Locate the cell with the specified text and output its (X, Y) center coordinate. 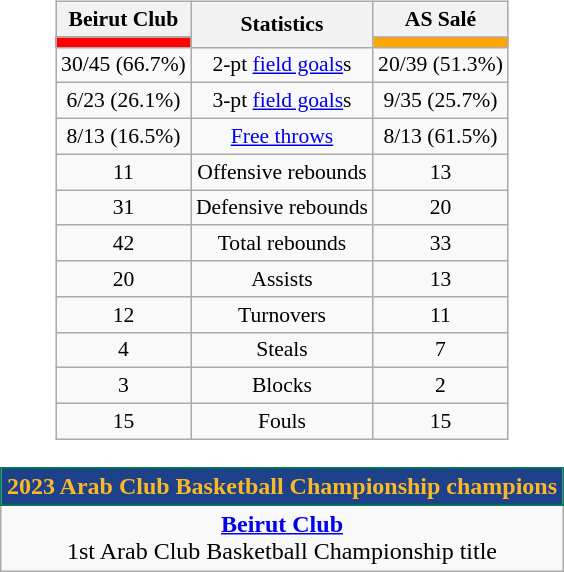
Statistics (282, 24)
33 (440, 243)
4 (124, 350)
8/13 (61.5%) (440, 136)
20/39 (51.3%) (440, 65)
6/23 (26.1%) (124, 101)
Free throws (282, 136)
Fouls (282, 421)
2 (440, 386)
9/35 (25.7%) (440, 101)
7 (440, 350)
3-pt field goalss (282, 101)
Steals (282, 350)
Beirut Club 1st Arab Club Basketball Championship title (282, 538)
AS Salé (440, 19)
Assists (282, 279)
2023 Arab Club Basketball Championship champions (282, 486)
Turnovers (282, 314)
12 (124, 314)
Defensive rebounds (282, 208)
Beirut Club (124, 19)
30/45 (66.7%) (124, 65)
Offensive rebounds (282, 172)
31 (124, 208)
8/13 (16.5%) (124, 136)
3 (124, 386)
2-pt field goalss (282, 65)
Blocks (282, 386)
Total rebounds (282, 243)
42 (124, 243)
